Detect which cell encompasses the target text, then output its [x, y] center coordinate. 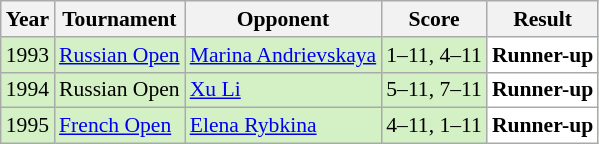
1994 [28, 90]
1995 [28, 126]
Tournament [120, 19]
1–11, 4–11 [434, 55]
Opponent [284, 19]
French Open [120, 126]
Result [542, 19]
1993 [28, 55]
Year [28, 19]
4–11, 1–11 [434, 126]
5–11, 7–11 [434, 90]
Marina Andrievskaya [284, 55]
Elena Rybkina [284, 126]
Score [434, 19]
Xu Li [284, 90]
